Detect which cell encompasses the target text, then output its [x, y] center coordinate. 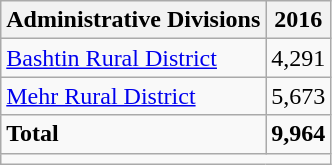
2016 [298, 20]
5,673 [298, 96]
Mehr Rural District [134, 96]
Bashtin Rural District [134, 58]
4,291 [298, 58]
9,964 [298, 134]
Administrative Divisions [134, 20]
Total [134, 134]
